Output the [X, Y] coordinate of the center of the cell containing the given text.  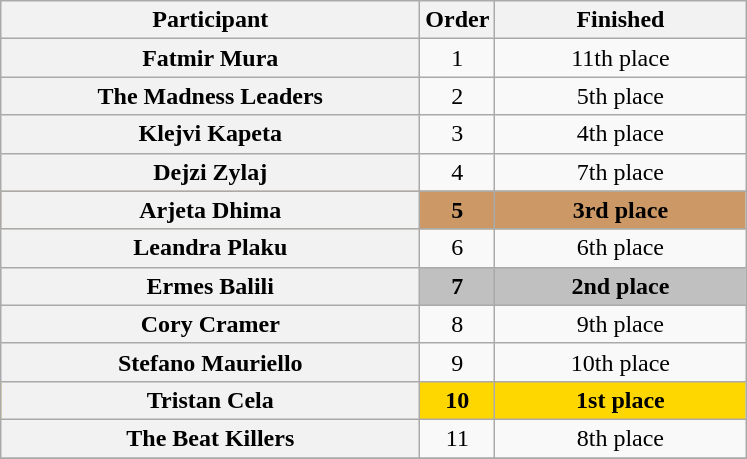
Cory Cramer [210, 324]
Fatmir Mura [210, 58]
7 [458, 286]
1 [458, 58]
Leandra Plaku [210, 248]
8 [458, 324]
Participant [210, 20]
3 [458, 134]
Stefano Mauriello [210, 362]
2 [458, 96]
6th place [620, 248]
2nd place [620, 286]
7th place [620, 172]
8th place [620, 438]
11th place [620, 58]
5 [458, 210]
Finished [620, 20]
Order [458, 20]
Ermes Balili [210, 286]
Klejvi Kapeta [210, 134]
6 [458, 248]
4th place [620, 134]
3rd place [620, 210]
Arjeta Dhima [210, 210]
10th place [620, 362]
Dejzi Zylaj [210, 172]
Tristan Cela [210, 400]
1st place [620, 400]
9th place [620, 324]
The Madness Leaders [210, 96]
4 [458, 172]
The Beat Killers [210, 438]
11 [458, 438]
9 [458, 362]
5th place [620, 96]
10 [458, 400]
